Locate the cell with the specified text and output its (X, Y) center coordinate. 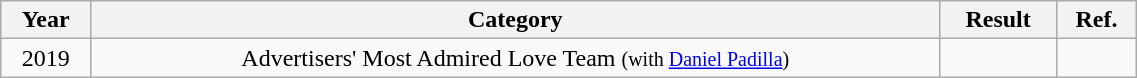
2019 (46, 58)
Result (998, 20)
Advertisers' Most Admired Love Team (with Daniel Padilla) (516, 58)
Ref. (1096, 20)
Category (516, 20)
Year (46, 20)
